Capture the cell that displays the provided text and extract its [X, Y] central coordinate. 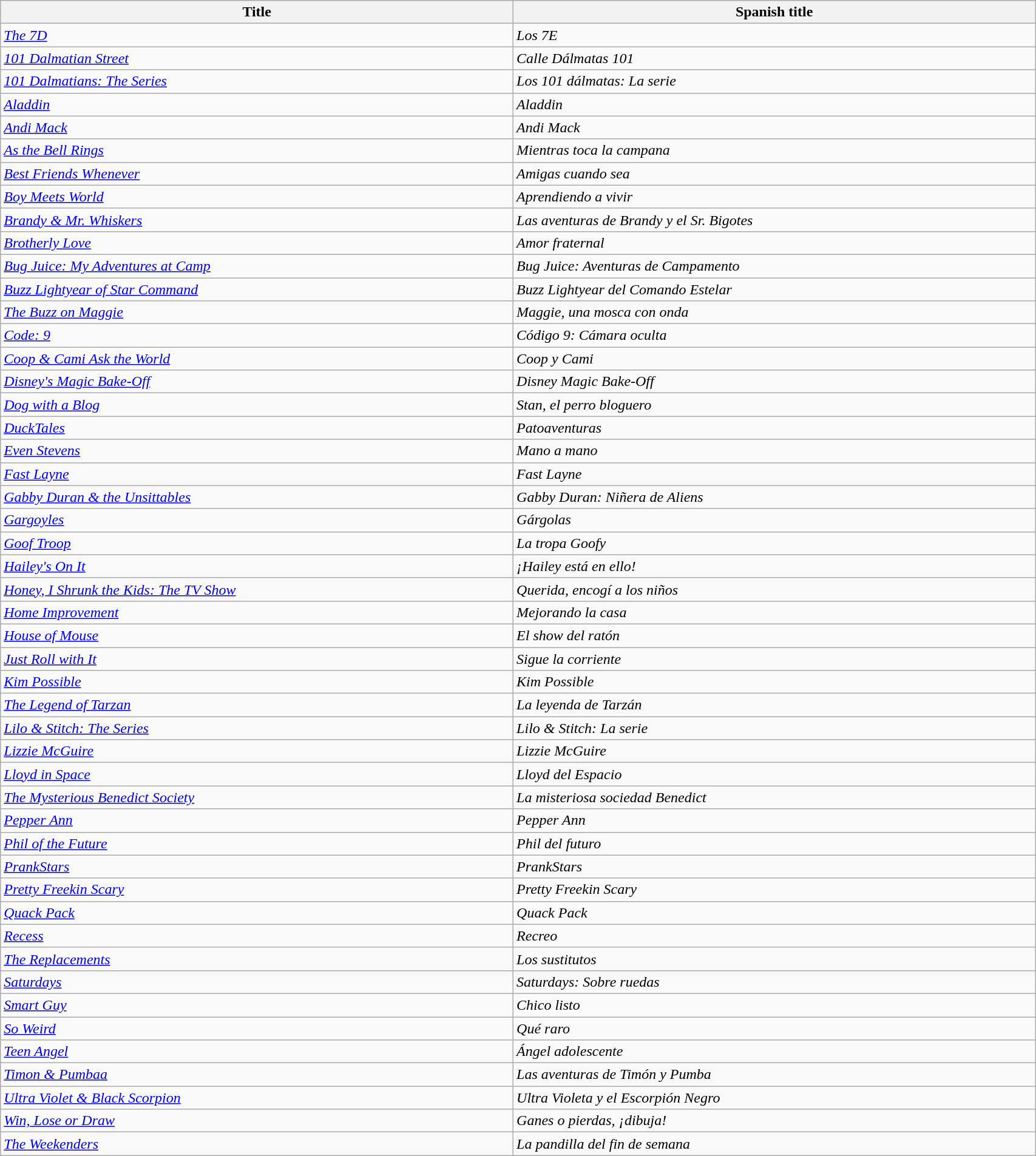
Goof Troop [257, 543]
Querida, encogí a los niños [774, 589]
Mientras toca la campana [774, 150]
Lloyd del Espacio [774, 774]
Amor fraternal [774, 243]
Mano a mano [774, 451]
Gabby Duran: Niñera de Aliens [774, 497]
Recreo [774, 936]
As the Bell Rings [257, 150]
Phil of the Future [257, 843]
Timon & Pumbaa [257, 1075]
Brotherly Love [257, 243]
Calle Dálmatas 101 [774, 58]
101 Dalmatian Street [257, 58]
Patoaventuras [774, 428]
Code: 9 [257, 336]
Lilo & Stitch: La serie [774, 728]
Boy Meets World [257, 197]
Dog with a Blog [257, 405]
Las aventuras de Brandy y el Sr. Bigotes [774, 220]
House of Mouse [257, 635]
Gárgolas [774, 520]
Gargoyles [257, 520]
101 Dalmatians: The Series [257, 81]
Saturdays: Sobre ruedas [774, 982]
Los 101 dálmatas: La serie [774, 81]
La leyenda de Tarzán [774, 705]
DuckTales [257, 428]
Chico listo [774, 1005]
The Weekenders [257, 1144]
Código 9: Cámara oculta [774, 336]
Smart Guy [257, 1005]
Amigas cuando sea [774, 174]
Honey, I Shrunk the Kids: The TV Show [257, 589]
The Buzz on Maggie [257, 313]
Buzz Lightyear del Comando Estelar [774, 289]
Ganes o pierdas, ¡dibuja! [774, 1121]
Even Stevens [257, 451]
Las aventuras de Timón y Pumba [774, 1075]
Los sustitutos [774, 959]
Ultra Violeta y el Escorpión Negro [774, 1098]
The 7D [257, 35]
Maggie, una mosca con onda [774, 313]
Just Roll with It [257, 658]
Recess [257, 936]
Ultra Violet & Black Scorpion [257, 1098]
Disney's Magic Bake-Off [257, 382]
Spanish title [774, 12]
Coop & Cami Ask the World [257, 359]
The Replacements [257, 959]
Stan, el perro bloguero [774, 405]
The Legend of Tarzan [257, 705]
Lloyd in Space [257, 774]
Qué raro [774, 1029]
Best Friends Whenever [257, 174]
Bug Juice: My Adventures at Camp [257, 266]
Win, Lose or Draw [257, 1121]
¡Hailey está en ello! [774, 566]
Buzz Lightyear of Star Command [257, 289]
Los 7E [774, 35]
Bug Juice: Aventuras de Campamento [774, 266]
La pandilla del fin de semana [774, 1144]
Saturdays [257, 982]
La tropa Goofy [774, 543]
Teen Angel [257, 1052]
Coop y Cami [774, 359]
Sigue la corriente [774, 658]
La misteriosa sociedad Benedict [774, 797]
Hailey's On It [257, 566]
Mejorando la casa [774, 612]
Brandy & Mr. Whiskers [257, 220]
Disney Magic Bake-Off [774, 382]
The Mysterious Benedict Society [257, 797]
Gabby Duran & the Unsittables [257, 497]
Title [257, 12]
Aprendiendo a vivir [774, 197]
Lilo & Stitch: The Series [257, 728]
Home Improvement [257, 612]
Ángel adolescente [774, 1052]
El show del ratón [774, 635]
So Weird [257, 1029]
Phil del futuro [774, 843]
